Return the [X, Y] coordinate for the center point of the cell that contains the specified text.  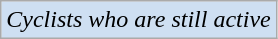
Cyclists who are still active [138, 20]
